Detect which cell encompasses the target text, then output its (x, y) center coordinate. 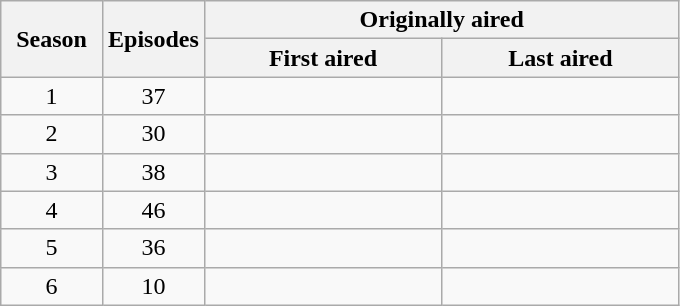
36 (153, 248)
37 (153, 96)
5 (52, 248)
4 (52, 210)
30 (153, 134)
46 (153, 210)
2 (52, 134)
Season (52, 39)
38 (153, 172)
3 (52, 172)
6 (52, 286)
Episodes (153, 39)
First aired (322, 58)
10 (153, 286)
Originally aired (442, 20)
Last aired (560, 58)
1 (52, 96)
